Scan for the cell matching the given text and deliver its [X, Y] coordinate at center. 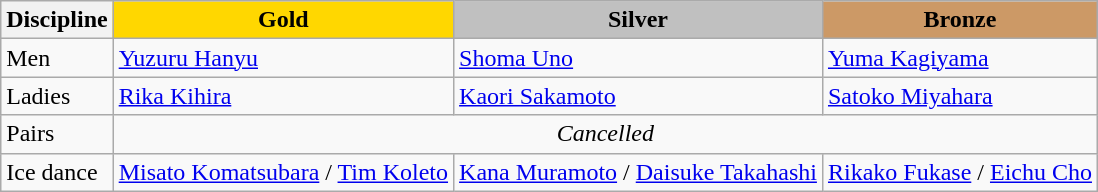
Rika Kihira [283, 96]
Men [57, 58]
Discipline [57, 20]
Yuzuru Hanyu [283, 58]
Ladies [57, 96]
Gold [283, 20]
Satoko Miyahara [960, 96]
Bronze [960, 20]
Misato Komatsubara / Tim Koleto [283, 172]
Ice dance [57, 172]
Yuma Kagiyama [960, 58]
Kana Muramoto / Daisuke Takahashi [638, 172]
Kaori Sakamoto [638, 96]
Pairs [57, 134]
Shoma Uno [638, 58]
Rikako Fukase / Eichu Cho [960, 172]
Cancelled [605, 134]
Silver [638, 20]
